Output the (X, Y) coordinate of the center of the cell containing the given text.  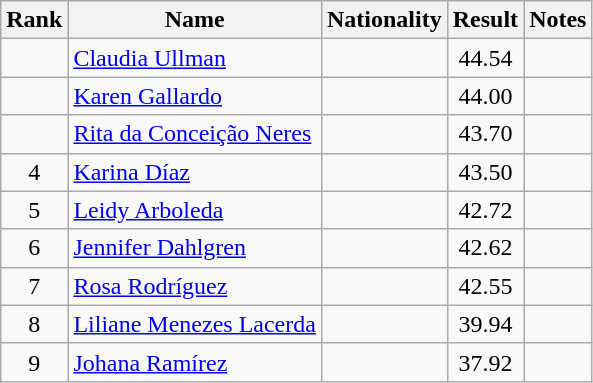
Notes (558, 20)
Rita da Conceição Neres (195, 134)
Rosa Rodríguez (195, 286)
42.55 (485, 286)
43.50 (485, 172)
Liliane Menezes Lacerda (195, 324)
43.70 (485, 134)
5 (34, 210)
Result (485, 20)
6 (34, 248)
Claudia Ullman (195, 58)
Jennifer Dahlgren (195, 248)
Rank (34, 20)
42.72 (485, 210)
Name (195, 20)
44.00 (485, 96)
44.54 (485, 58)
42.62 (485, 248)
Johana Ramírez (195, 362)
8 (34, 324)
7 (34, 286)
Karina Díaz (195, 172)
Nationality (384, 20)
37.92 (485, 362)
Karen Gallardo (195, 96)
9 (34, 362)
4 (34, 172)
39.94 (485, 324)
Leidy Arboleda (195, 210)
